Detect which cell encompasses the target text, then output its [x, y] center coordinate. 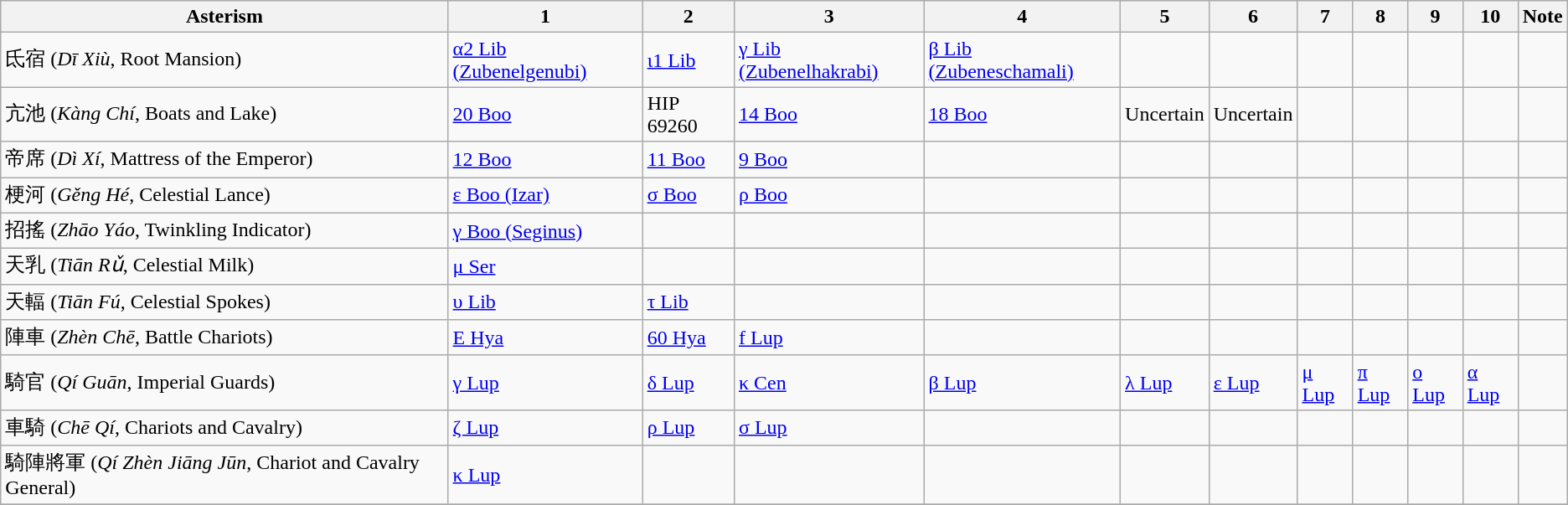
天輻 (Tiān Fú, Celestial Spokes) [224, 301]
60 Hya [689, 338]
ρ Boo [829, 196]
騎陣將軍 (Qí Zhèn Jiāng Jūn, Chariot and Cavalry General) [224, 475]
E Hya [545, 338]
陣車 (Zhèn Chē, Battle Chariots) [224, 338]
γ Lup [545, 382]
κ Cen [829, 382]
Asterism [224, 17]
ρ Lup [689, 427]
HIP 69260 [689, 114]
π Lup [1380, 382]
α Lup [1490, 382]
ε Lup [1253, 382]
ζ Lup [545, 427]
天乳 (Tiān Rǔ, Celestial Milk) [224, 266]
κ Lup [545, 475]
11 Boo [689, 159]
ι1 Lib [689, 60]
9 [1436, 17]
α2 Lib (Zubenelgenubi) [545, 60]
6 [1253, 17]
β Lib (Zubeneschamali) [1022, 60]
σ Lup [829, 427]
μ Lup [1325, 382]
ο Lup [1436, 382]
7 [1325, 17]
14 Boo [829, 114]
氐宿 (Dī Xiù, Root Mansion) [224, 60]
騎官 (Qí Guān, Imperial Guards) [224, 382]
μ Ser [545, 266]
2 [689, 17]
亢池 (Kàng Chí, Boats and Lake) [224, 114]
20 Boo [545, 114]
4 [1022, 17]
γ Lib (Zubenelhakrabi) [829, 60]
招搖 (Zhāo Yáo, Twinkling Indicator) [224, 231]
λ Lup [1165, 382]
9 Boo [829, 159]
5 [1165, 17]
帝席 (Dì Xí, Mattress of the Emperor) [224, 159]
υ Lib [545, 301]
車騎 (Chē Qí, Chariots and Cavalry) [224, 427]
β Lup [1022, 382]
8 [1380, 17]
10 [1490, 17]
γ Boo (Seginus) [545, 231]
τ Lib [689, 301]
ε Boo (Izar) [545, 196]
12 Boo [545, 159]
18 Boo [1022, 114]
σ Boo [689, 196]
Note [1543, 17]
1 [545, 17]
3 [829, 17]
梗河 (Gěng Hé, Celestial Lance) [224, 196]
f Lup [829, 338]
δ Lup [689, 382]
